Extract the [x, y] coordinate from the center of the cell holding the provided text.  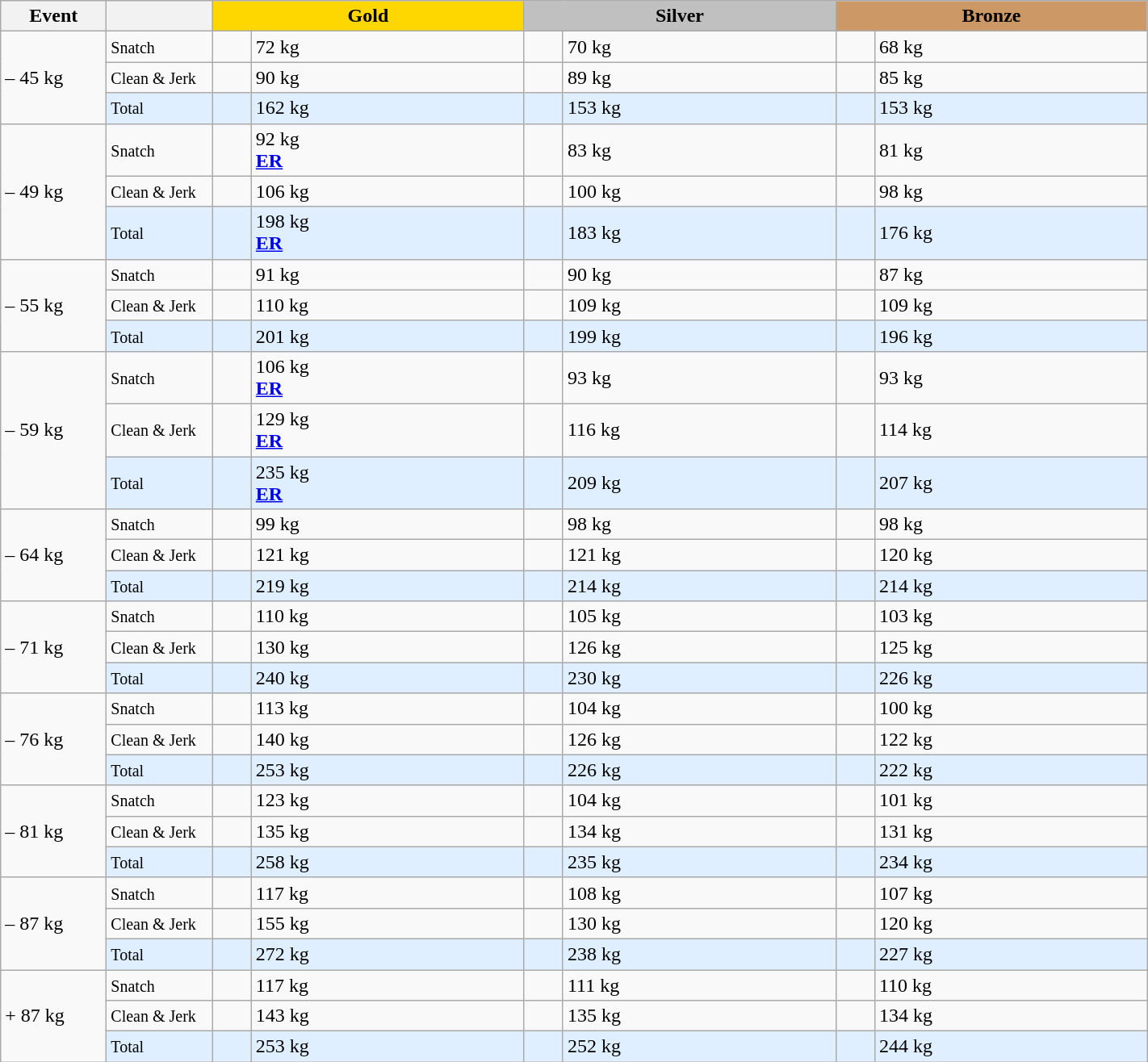
Bronze [991, 16]
230 kg [699, 678]
252 kg [699, 1047]
106 kgER [388, 378]
196 kg [1011, 336]
– 59 kg [53, 429]
81 kg [1011, 150]
129 kgER [388, 429]
198 kgER [388, 232]
108 kg [699, 893]
258 kg [388, 862]
162 kg [388, 108]
85 kg [1011, 77]
222 kg [1011, 770]
Event [53, 16]
68 kg [1011, 47]
– 87 kg [53, 923]
– 71 kg [53, 647]
92 kgER [388, 150]
176 kg [1011, 232]
201 kg [388, 336]
– 45 kg [53, 77]
209 kg [699, 483]
131 kg [1011, 831]
70 kg [699, 47]
143 kg [388, 1016]
91 kg [388, 274]
207 kg [1011, 483]
87 kg [1011, 274]
235 kgER [388, 483]
125 kg [1011, 647]
183 kg [699, 232]
Silver [680, 16]
244 kg [1011, 1047]
103 kg [1011, 617]
83 kg [699, 150]
– 49 kg [53, 191]
+ 87 kg [53, 1016]
Gold [368, 16]
116 kg [699, 429]
107 kg [1011, 893]
122 kg [1011, 739]
– 76 kg [53, 739]
219 kg [388, 586]
99 kg [388, 525]
240 kg [388, 678]
105 kg [699, 617]
– 55 kg [53, 305]
238 kg [699, 954]
– 64 kg [53, 555]
227 kg [1011, 954]
72 kg [388, 47]
140 kg [388, 739]
– 81 kg [53, 831]
234 kg [1011, 862]
199 kg [699, 336]
101 kg [1011, 801]
272 kg [388, 954]
235 kg [699, 862]
111 kg [699, 985]
114 kg [1011, 429]
123 kg [388, 801]
106 kg [388, 191]
89 kg [699, 77]
113 kg [388, 709]
155 kg [388, 923]
